Output the (X, Y) coordinate of the center of the cell containing the given text.  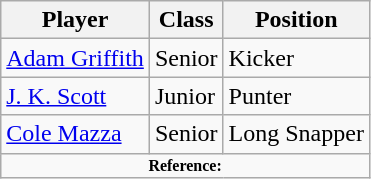
Long Snapper (296, 134)
Class (186, 20)
Reference: (186, 165)
Player (76, 20)
Position (296, 20)
Punter (296, 96)
Kicker (296, 58)
J. K. Scott (76, 96)
Junior (186, 96)
Cole Mazza (76, 134)
Adam Griffith (76, 58)
